Find where the given text appears and provide that cell's center as [x, y] coordinate. 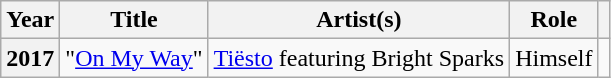
Himself [554, 58]
Artist(s) [359, 20]
"On My Way" [134, 58]
Role [554, 20]
2017 [30, 58]
Title [134, 20]
Year [30, 20]
Tiësto featuring Bright Sparks [359, 58]
